Provide the (x, y) coordinate of the cell's center where the given text is located.  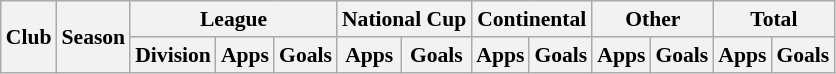
Season (93, 36)
League (234, 19)
National Cup (404, 19)
Total (774, 19)
Other (652, 19)
Club (29, 36)
Division (173, 55)
Continental (532, 19)
